Return (x, y) of the center of cell containing provided text 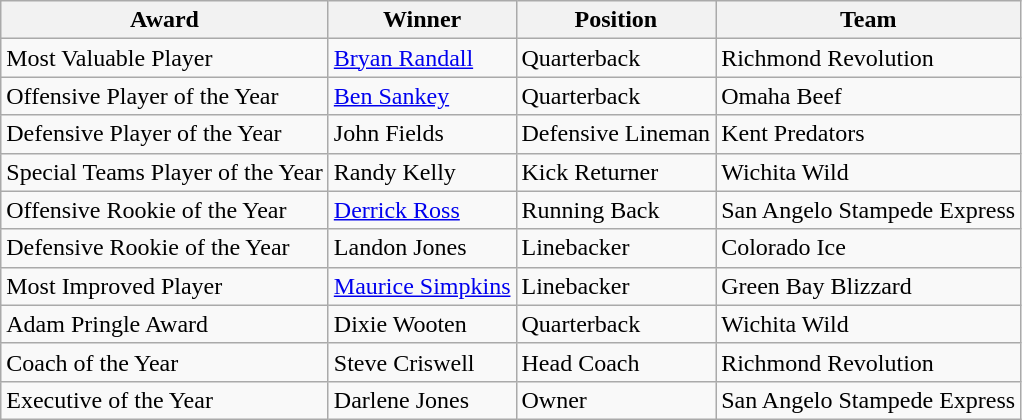
Darlene Jones (422, 400)
Winner (422, 20)
Defensive Rookie of the Year (165, 248)
Running Back (616, 210)
Position (616, 20)
Special Teams Player of the Year (165, 172)
Kick Returner (616, 172)
Dixie Wooten (422, 324)
John Fields (422, 134)
Coach of the Year (165, 362)
Defensive Player of the Year (165, 134)
Award (165, 20)
Adam Pringle Award (165, 324)
Head Coach (616, 362)
Landon Jones (422, 248)
Defensive Lineman (616, 134)
Offensive Player of the Year (165, 96)
Randy Kelly (422, 172)
Maurice Simpkins (422, 286)
Steve Criswell (422, 362)
Kent Predators (868, 134)
Omaha Beef (868, 96)
Team (868, 20)
Most Valuable Player (165, 58)
Offensive Rookie of the Year (165, 210)
Most Improved Player (165, 286)
Bryan Randall (422, 58)
Derrick Ross (422, 210)
Executive of the Year (165, 400)
Owner (616, 400)
Green Bay Blizzard (868, 286)
Ben Sankey (422, 96)
Colorado Ice (868, 248)
